Detect which cell encompasses the target text, then output its (X, Y) center coordinate. 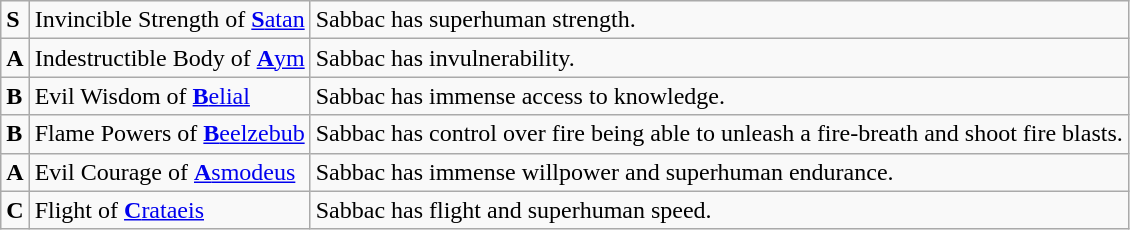
Sabbac has immense willpower and superhuman endurance. (719, 172)
C (15, 210)
Evil Courage of Asmodeus (170, 172)
Flame Powers of Beelzebub (170, 134)
Sabbac has control over fire being able to unleash a fire-breath and shoot fire blasts. (719, 134)
Sabbac has flight and superhuman speed. (719, 210)
Flight of Crataeis (170, 210)
Invincible Strength of Satan (170, 20)
Indestructible Body of Aym (170, 58)
Sabbac has superhuman strength. (719, 20)
S (15, 20)
Evil Wisdom of Belial (170, 96)
Sabbac has invulnerability. (719, 58)
Sabbac has immense access to knowledge. (719, 96)
